Return (X, Y) of the center of cell containing provided text 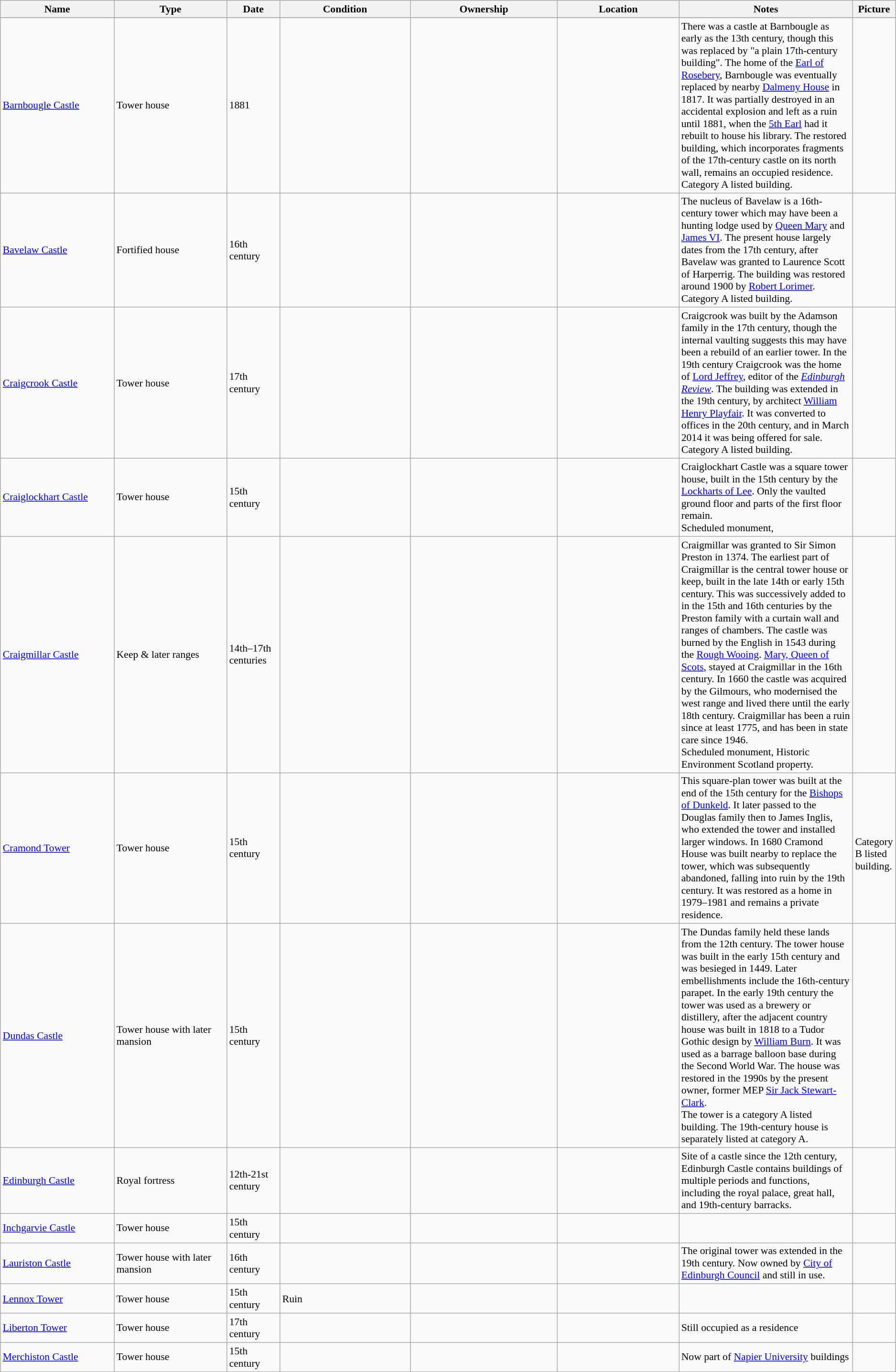
Royal fortress (171, 1181)
Dundas Castle (57, 1036)
Edinburgh Castle (57, 1181)
Merchiston Castle (57, 1357)
Craigmillar Castle (57, 654)
Keep & later ranges (171, 654)
Now part of Napier University buildings (766, 1357)
Lauriston Castle (57, 1263)
Type (171, 9)
Fortified house (171, 250)
Date (253, 9)
Location (618, 9)
Craigcrook Castle (57, 383)
Bavelaw Castle (57, 250)
Inchgarvie Castle (57, 1228)
Craiglockhart Castle (57, 498)
Condition (345, 9)
Picture (874, 9)
1881 (253, 105)
12th-21st century (253, 1181)
Barnbougle Castle (57, 105)
Lennox Tower (57, 1298)
The original tower was extended in the 19th century. Now owned by City of Edinburgh Council and still in use. (766, 1263)
Cramond Tower (57, 848)
Category B listed building. (874, 848)
Notes (766, 9)
Ruin (345, 1298)
Liberton Tower (57, 1328)
Ownership (484, 9)
14th–17th centuries (253, 654)
Name (57, 9)
Still occupied as a residence (766, 1328)
